Determine the [X, Y] coordinate at the center of the cell enclosing the given text.  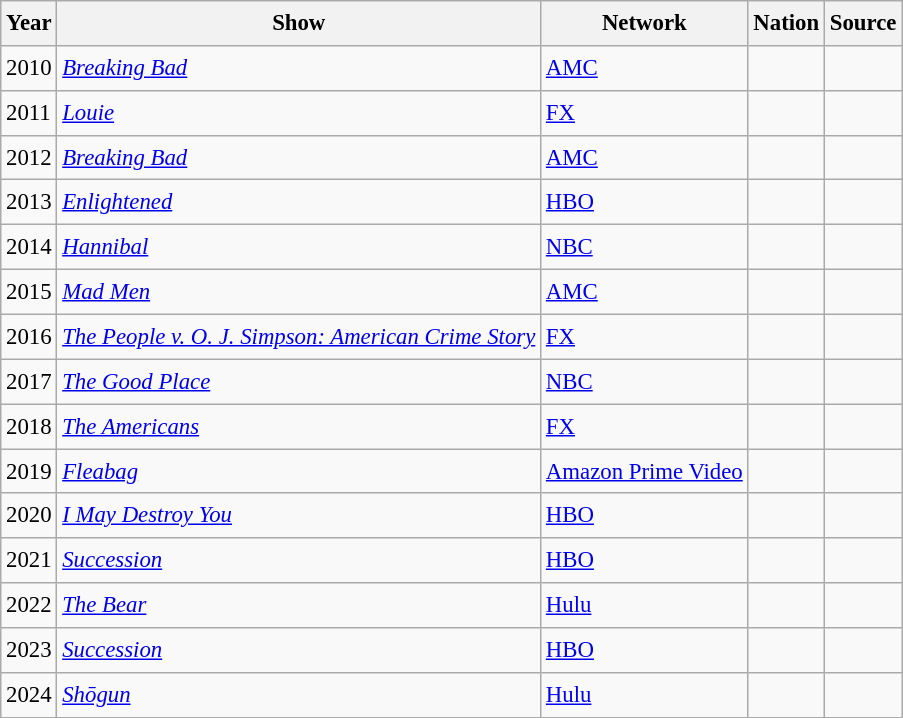
2016 [29, 336]
The People v. O. J. Simpson: American Crime Story [299, 336]
2015 [29, 292]
The Good Place [299, 382]
2011 [29, 114]
2024 [29, 696]
2021 [29, 560]
Show [299, 24]
2012 [29, 158]
Enlightened [299, 202]
2010 [29, 68]
Year [29, 24]
The Americans [299, 426]
2018 [29, 426]
Hannibal [299, 248]
2022 [29, 606]
Source [862, 24]
Amazon Prime Video [644, 472]
I May Destroy You [299, 516]
The Bear [299, 606]
2019 [29, 472]
2013 [29, 202]
2020 [29, 516]
2017 [29, 382]
Louie [299, 114]
Fleabag [299, 472]
Network [644, 24]
2023 [29, 650]
Shōgun [299, 696]
2014 [29, 248]
Nation [786, 24]
Mad Men [299, 292]
